Pinpoint the cell where the given text exists, returning its (X, Y) midpoint coordinate. 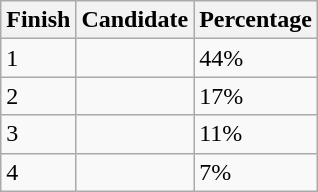
7% (256, 172)
44% (256, 58)
1 (38, 58)
3 (38, 134)
11% (256, 134)
4 (38, 172)
2 (38, 96)
Finish (38, 20)
17% (256, 96)
Percentage (256, 20)
Candidate (135, 20)
